From the cell containing the given text, extract its center point as [x, y] coordinate. 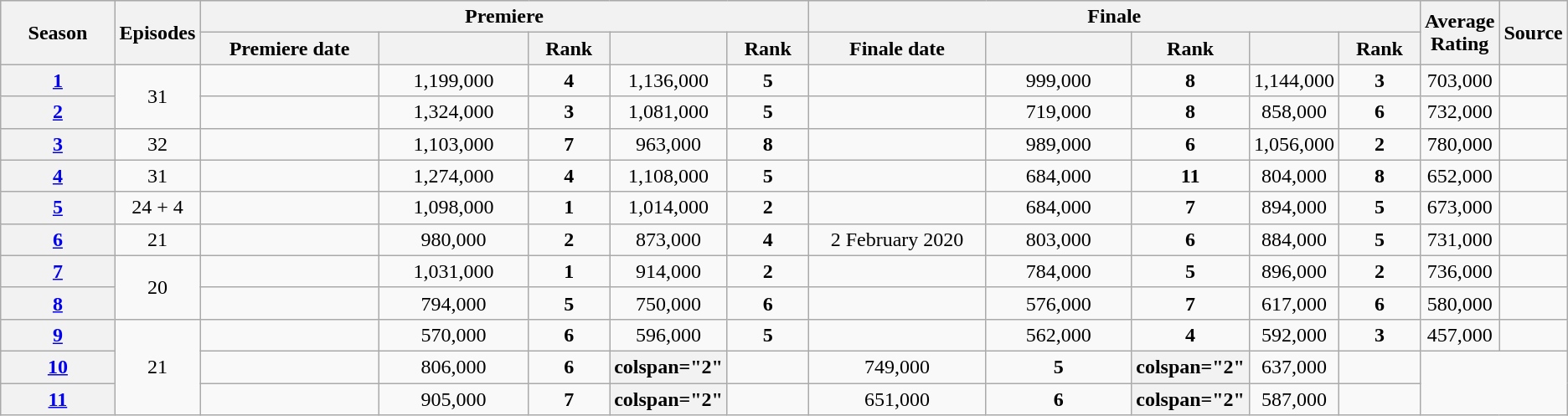
804,000 [1293, 176]
2 February 2020 [897, 239]
24 + 4 [157, 208]
703,000 [1459, 80]
Episodes [157, 33]
1,031,000 [453, 271]
20 [157, 287]
596,000 [668, 335]
580,000 [1459, 303]
989,000 [1059, 144]
1,081,000 [668, 112]
896,000 [1293, 271]
780,000 [1459, 144]
1,144,000 [1293, 80]
Finale [1114, 17]
1,274,000 [453, 176]
587,000 [1293, 399]
Premiere [504, 17]
1,056,000 [1293, 144]
736,000 [1459, 271]
1,199,000 [453, 80]
673,000 [1459, 208]
Average Rating [1459, 33]
999,000 [1059, 80]
963,000 [668, 144]
905,000 [453, 399]
637,000 [1293, 367]
914,000 [668, 271]
Season [58, 33]
858,000 [1293, 112]
1,098,000 [453, 208]
1,136,000 [668, 80]
806,000 [453, 367]
617,000 [1293, 303]
719,000 [1059, 112]
1,103,000 [453, 144]
884,000 [1293, 239]
732,000 [1459, 112]
750,000 [668, 303]
562,000 [1059, 335]
Source [1533, 33]
731,000 [1459, 239]
803,000 [1059, 239]
576,000 [1059, 303]
652,000 [1459, 176]
32 [157, 144]
9 [58, 335]
873,000 [668, 239]
457,000 [1459, 335]
749,000 [897, 367]
592,000 [1293, 335]
1,014,000 [668, 208]
794,000 [453, 303]
651,000 [897, 399]
10 [58, 367]
784,000 [1059, 271]
1,324,000 [453, 112]
570,000 [453, 335]
Premiere date [290, 49]
980,000 [453, 239]
894,000 [1293, 208]
1,108,000 [668, 176]
Finale date [897, 49]
